Search for the cell housing the specified text and yield its (x, y) center coordinate. 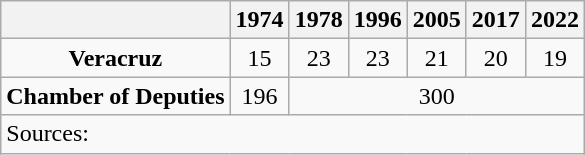
1974 (260, 20)
21 (436, 58)
196 (260, 96)
Chamber of Deputies (116, 96)
19 (554, 58)
2017 (496, 20)
2005 (436, 20)
Sources: (293, 134)
1978 (318, 20)
20 (496, 58)
2022 (554, 20)
1996 (378, 20)
Veracruz (116, 58)
15 (260, 58)
300 (436, 96)
